For the text-containing cell, return its midpoint in [X, Y] coordinate format. 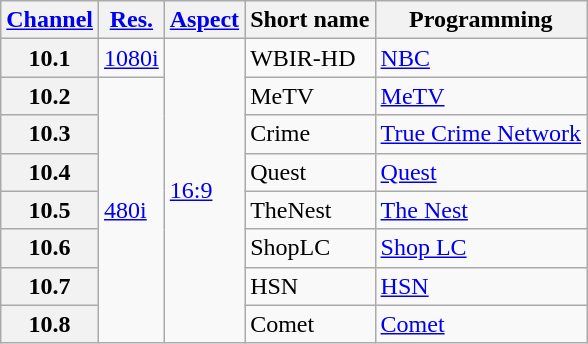
Shop LC [481, 248]
WBIR-HD [310, 58]
10.5 [50, 210]
Res. [132, 20]
NBC [481, 58]
TheNest [310, 210]
10.1 [50, 58]
10.3 [50, 134]
Crime [310, 134]
Short name [310, 20]
Programming [481, 20]
10.6 [50, 248]
10.8 [50, 324]
16:9 [204, 191]
10.7 [50, 286]
480i [132, 210]
ShopLC [310, 248]
True Crime Network [481, 134]
10.2 [50, 96]
Channel [50, 20]
The Nest [481, 210]
1080i [132, 58]
10.4 [50, 172]
Aspect [204, 20]
